Capture the cell that displays the provided text and extract its (x, y) central coordinate. 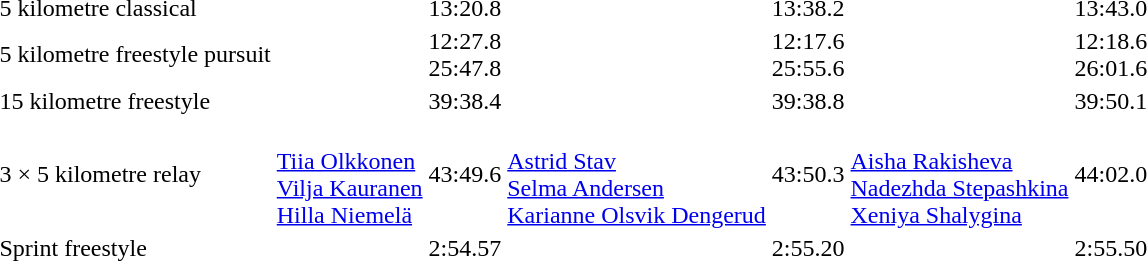
39:38.4 (465, 101)
Tiia OlkkonenVilja KauranenHilla Niemelä (350, 174)
12:27.825:47.8 (465, 54)
39:38.8 (808, 101)
Astrid StavSelma AndersenKarianne Olsvik Dengerud (637, 174)
12:17.625:55.6 (808, 54)
43:49.6 (465, 174)
Aisha RakishevaNadezhda StepashkinaXeniya Shalygina (960, 174)
43:50.3 (808, 174)
